Pinpoint the cell where the given text exists, returning its [x, y] midpoint coordinate. 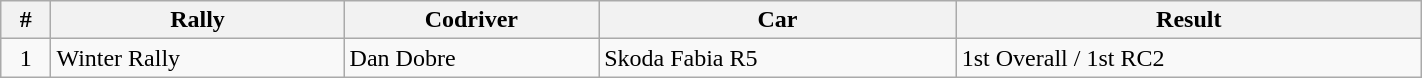
Codriver [472, 20]
Result [1188, 20]
Dan Dobre [472, 58]
1st Overall / 1st RC2 [1188, 58]
Winter Rally [198, 58]
Skoda Fabia R5 [778, 58]
Car [778, 20]
1 [26, 58]
# [26, 20]
Rally [198, 20]
